Return the (X, Y) coordinate for the center point of the cell that contains the specified text.  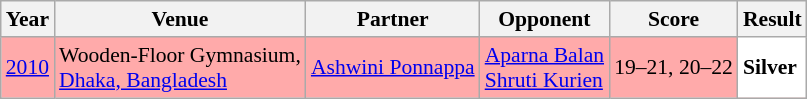
Wooden-Floor Gymnasium,Dhaka, Bangladesh (180, 68)
Partner (393, 19)
Ashwini Ponnappa (393, 68)
2010 (28, 68)
Opponent (544, 19)
Venue (180, 19)
Result (772, 19)
Year (28, 19)
19–21, 20–22 (674, 68)
Score (674, 19)
Aparna Balan Shruti Kurien (544, 68)
Silver (772, 68)
